Search for the cell housing the specified text and yield its [x, y] center coordinate. 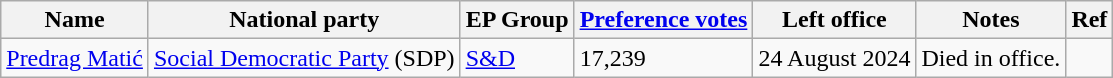
Name [75, 20]
Notes [991, 20]
EP Group [517, 20]
Left office [834, 20]
Social Democratic Party (SDP) [304, 58]
17,239 [664, 58]
National party [304, 20]
Preference votes [664, 20]
Died in office. [991, 58]
S&D [517, 58]
Ref [1090, 20]
24 August 2024 [834, 58]
Predrag Matić [75, 58]
